Identify which cell holds the provided text, then report its [X, Y] central coordinate. 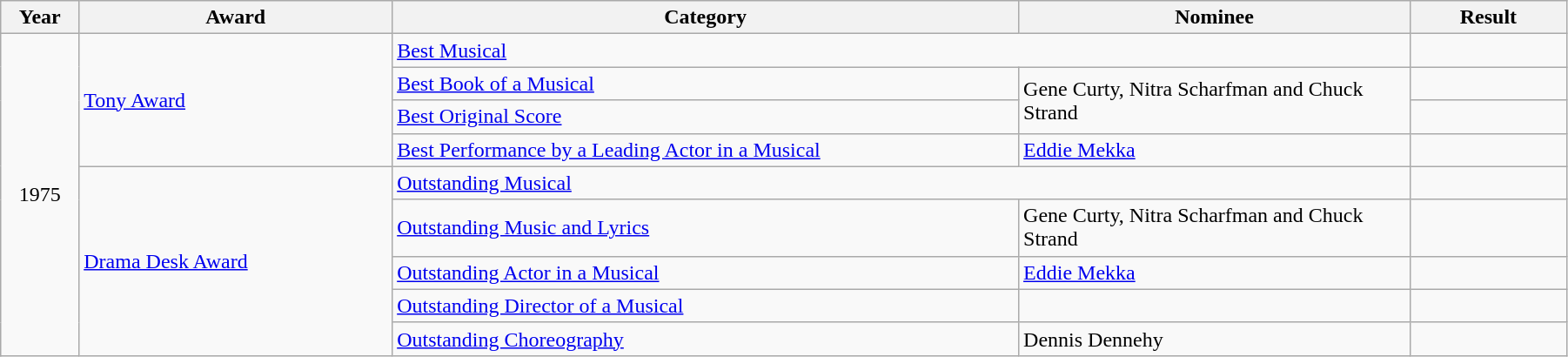
Award [236, 17]
Nominee [1215, 17]
Best Book of a Musical [706, 84]
Outstanding Actor in a Musical [706, 273]
Outstanding Music and Lyrics [706, 228]
Drama Desk Award [236, 261]
Tony Award [236, 100]
Result [1488, 17]
Best Performance by a Leading Actor in a Musical [706, 150]
Outstanding Choreography [706, 339]
Dennis Dennehy [1215, 339]
Category [706, 17]
Outstanding Musical [901, 183]
1975 [40, 195]
Year [40, 17]
Outstanding Director of a Musical [706, 306]
Best Original Score [706, 117]
Best Musical [901, 51]
